Extract the [x, y] coordinate from the center of the cell holding the provided text.  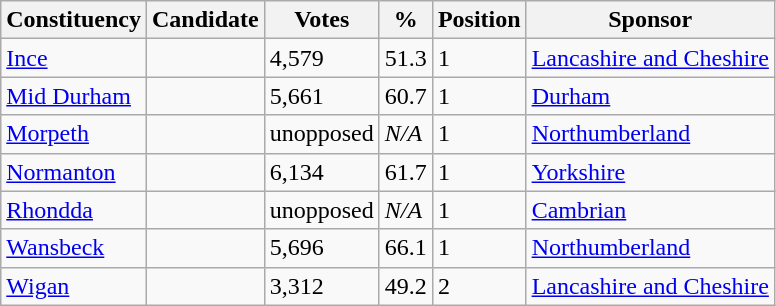
2 [479, 286]
Cambrian [650, 210]
Wigan [74, 286]
60.7 [406, 96]
Wansbeck [74, 248]
Ince [74, 58]
Candidate [205, 20]
Sponsor [650, 20]
49.2 [406, 286]
66.1 [406, 248]
Durham [650, 96]
% [406, 20]
61.7 [406, 172]
5,696 [322, 248]
51.3 [406, 58]
Rhondda [74, 210]
Position [479, 20]
6,134 [322, 172]
3,312 [322, 286]
Constituency [74, 20]
Normanton [74, 172]
5,661 [322, 96]
Yorkshire [650, 172]
4,579 [322, 58]
Morpeth [74, 134]
Votes [322, 20]
Mid Durham [74, 96]
